Scan for the cell matching the given text and deliver its (X, Y) coordinate at center. 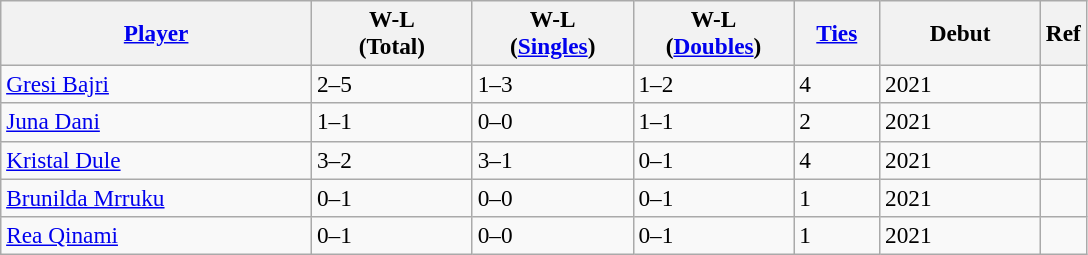
Brunilda Mrruku (156, 197)
W-L(Doubles) (714, 32)
Gresi Bajri (156, 84)
Ties (837, 32)
1–2 (714, 84)
Debut (960, 32)
Juna Dani (156, 122)
Kristal Dule (156, 160)
1–3 (552, 84)
3–2 (392, 160)
W-L(Singles) (552, 32)
2 (837, 122)
W-L(Total) (392, 32)
Rea Qinami (156, 235)
Player (156, 32)
3–1 (552, 160)
2–5 (392, 84)
Ref (1063, 32)
